Return (X, Y) of the center of cell containing provided text 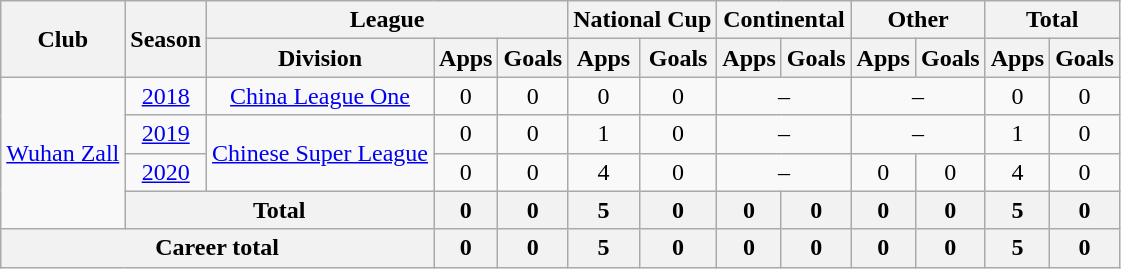
2018 (166, 96)
Division (320, 58)
League (388, 20)
Chinese Super League (320, 153)
China League One (320, 96)
2019 (166, 134)
Wuhan Zall (63, 153)
Season (166, 39)
Continental (784, 20)
Club (63, 39)
Career total (218, 248)
Other (918, 20)
National Cup (642, 20)
2020 (166, 172)
